Identify which cell holds the provided text, then report its (x, y) central coordinate. 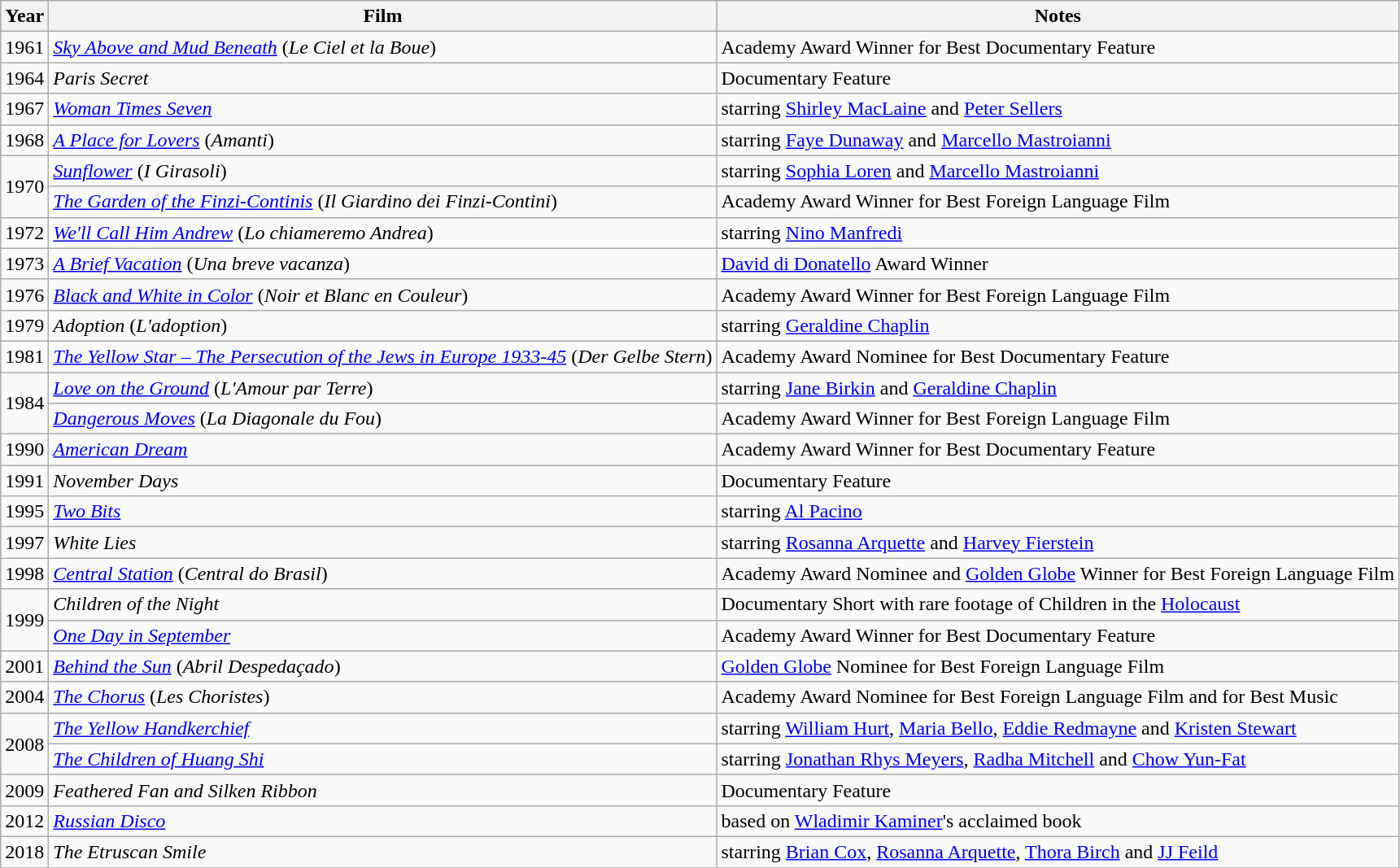
The Chorus (Les Choristes) (382, 697)
1984 (24, 403)
Black and White in Color (Noir et Blanc en Couleur) (382, 294)
starring Rosanna Arquette and Harvey Fierstein (1058, 543)
1972 (24, 233)
Paris Secret (382, 78)
1976 (24, 294)
Dangerous Moves (La Diagonale du Fou) (382, 419)
The Children of Huang Shi (382, 759)
White Lies (382, 543)
1995 (24, 512)
1999 (24, 620)
Sky Above and Mud Beneath (Le Ciel et la Boue) (382, 47)
The Yellow Star – The Persecution of the Jews in Europe 1933-45 (Der Gelbe Stern) (382, 356)
starring Jane Birkin and Geraldine Chaplin (1058, 388)
1990 (24, 450)
November Days (382, 481)
We'll Call Him Andrew (Lo chiameremo Andrea) (382, 233)
2012 (24, 821)
1970 (24, 186)
1964 (24, 78)
Sunflower (I Girasoli) (382, 171)
starring Shirley MacLaine and Peter Sellers (1058, 109)
Children of the Night (382, 604)
A Place for Lovers (Amanti) (382, 140)
A Brief Vacation (Una breve vacanza) (382, 264)
David di Donatello Award Winner (1058, 264)
2004 (24, 697)
1991 (24, 481)
The Garden of the Finzi-Continis (Il Giardino dei Finzi-Contini) (382, 202)
1997 (24, 543)
1968 (24, 140)
starring Sophia Loren and Marcello Mastroianni (1058, 171)
Behind the Sun (Abril Despedaçado) (382, 666)
Film (382, 16)
starring William Hurt, Maria Bello, Eddie Redmayne and Kristen Stewart (1058, 728)
One Day in September (382, 635)
Academy Award Nominee for Best Documentary Feature (1058, 356)
1998 (24, 574)
Feathered Fan and Silken Ribbon (382, 790)
2018 (24, 852)
Woman Times Seven (382, 109)
American Dream (382, 450)
Year (24, 16)
starring Faye Dunaway and Marcello Mastroianni (1058, 140)
Academy Award Nominee for Best Foreign Language Film and for Best Music (1058, 697)
starring Al Pacino (1058, 512)
starring Geraldine Chaplin (1058, 325)
Adoption (L'adoption) (382, 325)
Two Bits (382, 512)
1979 (24, 325)
2009 (24, 790)
2008 (24, 744)
Golden Globe Nominee for Best Foreign Language Film (1058, 666)
Notes (1058, 16)
1961 (24, 47)
2001 (24, 666)
1967 (24, 109)
Documentary Short with rare footage of Children in the Holocaust (1058, 604)
The Yellow Handkerchief (382, 728)
Central Station (Central do Brasil) (382, 574)
1973 (24, 264)
based on Wladimir Kaminer's acclaimed book (1058, 821)
Academy Award Nominee and Golden Globe Winner for Best Foreign Language Film (1058, 574)
starring Jonathan Rhys Meyers, Radha Mitchell and Chow Yun-Fat (1058, 759)
starring Brian Cox, Rosanna Arquette, Thora Birch and JJ Feild (1058, 852)
Love on the Ground (L'Amour par Terre) (382, 388)
Russian Disco (382, 821)
The Etruscan Smile (382, 852)
starring Nino Manfredi (1058, 233)
1981 (24, 356)
